Capture the cell that displays the provided text and extract its [x, y] central coordinate. 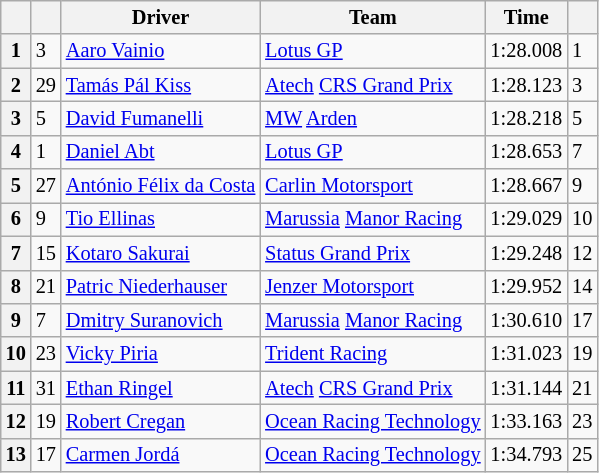
Tio Ellinas [160, 219]
8 [16, 287]
Time [527, 17]
Carmen Jordá [160, 455]
David Fumanelli [160, 118]
Driver [160, 17]
Trident Racing [372, 354]
14 [582, 287]
1:28.123 [527, 85]
Jenzer Motorsport [372, 287]
1:28.667 [527, 186]
1:33.163 [527, 421]
1:28.653 [527, 152]
4 [16, 152]
1:31.023 [527, 354]
Tamás Pál Kiss [160, 85]
25 [582, 455]
13 [16, 455]
Dmitry Suranovich [160, 320]
1:29.029 [527, 219]
Vicky Piria [160, 354]
6 [16, 219]
Carlin Motorsport [372, 186]
Robert Cregan [160, 421]
Team [372, 17]
1:28.008 [527, 51]
1:34.793 [527, 455]
31 [46, 388]
29 [46, 85]
MW Arden [372, 118]
1:31.144 [527, 388]
Aaro Vainio [160, 51]
Daniel Abt [160, 152]
Ethan Ringel [160, 388]
1:29.248 [527, 253]
1:28.218 [527, 118]
27 [46, 186]
Kotaro Sakurai [160, 253]
11 [16, 388]
15 [46, 253]
1:30.610 [527, 320]
Patric Niederhauser [160, 287]
António Félix da Costa [160, 186]
Status Grand Prix [372, 253]
1:29.952 [527, 287]
2 [16, 85]
